Output the [X, Y] coordinate of the center of the cell containing the given text.  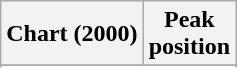
Chart (2000) [72, 34]
Peakposition [189, 34]
